Determine the [x, y] coordinate at the center of the cell enclosing the given text.  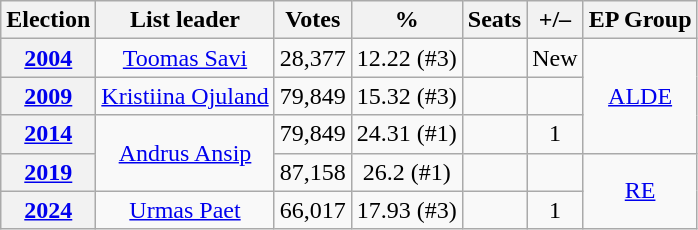
RE [640, 191]
Andrus Ansip [185, 153]
24.31 (#1) [406, 134]
26.2 (#1) [406, 172]
Urmas Paet [185, 210]
87,158 [312, 172]
12.22 (#3) [406, 58]
Kristiina Ojuland [185, 96]
2024 [48, 210]
Election [48, 20]
Votes [312, 20]
15.32 (#3) [406, 96]
2019 [48, 172]
Seats [494, 20]
2004 [48, 58]
2014 [48, 134]
+/– [555, 20]
% [406, 20]
Toomas Savi [185, 58]
66,017 [312, 210]
ALDE [640, 96]
New [555, 58]
2009 [48, 96]
List leader [185, 20]
EP Group [640, 20]
28,377 [312, 58]
17.93 (#3) [406, 210]
